Return the [X, Y] coordinate for the center point of the cell that contains the specified text.  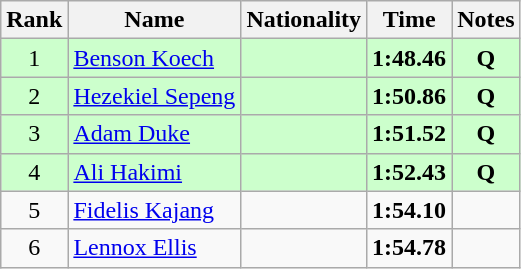
Rank [34, 20]
Notes [486, 20]
Benson Koech [154, 58]
Fidelis Kajang [154, 210]
Name [154, 20]
5 [34, 210]
4 [34, 172]
Nationality [304, 20]
Adam Duke [154, 134]
6 [34, 248]
Hezekiel Sepeng [154, 96]
1 [34, 58]
1:52.43 [410, 172]
1:48.46 [410, 58]
Ali Hakimi [154, 172]
3 [34, 134]
1:54.78 [410, 248]
1:54.10 [410, 210]
Time [410, 20]
1:50.86 [410, 96]
1:51.52 [410, 134]
Lennox Ellis [154, 248]
2 [34, 96]
